Return [X, Y] of the center of cell containing provided text 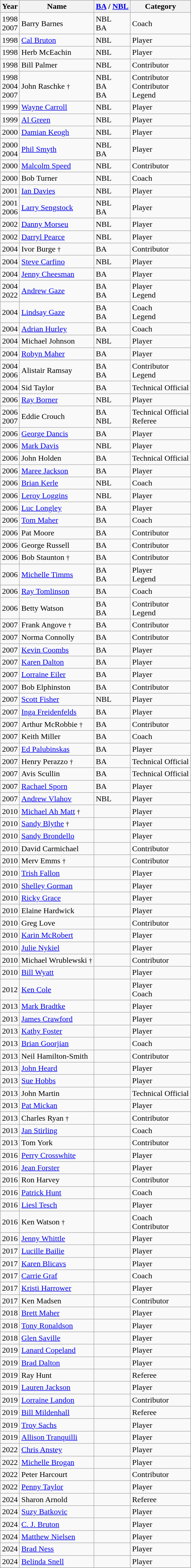
2001 [10, 191]
John Holden [57, 458]
Chris Anstey [57, 1450]
Arthur McRobbie † [57, 724]
Eddie Crouch [57, 416]
Lindsay Gaze [57, 312]
NBLBABA [112, 86]
Ed Palubinskas [57, 749]
Adrian Hurley [57, 329]
Tony Ronaldson [57, 1326]
Michelle Brogan [57, 1462]
Scott Fisher [57, 699]
Lorraine Eiler [57, 675]
Brad Dalton [57, 1363]
20062007 [10, 416]
Brian Kerle [57, 483]
Technical OfficialReferee [161, 416]
Avis Scullin [57, 774]
Glen Saville [57, 1338]
Julie Nykiel [57, 948]
Shelley Gorman [57, 886]
Bill Palmer [57, 65]
Damian Keogh [57, 132]
Malcolm Speed [57, 166]
Neil Hamilton-Smith [57, 1056]
Luc Longley [57, 508]
David Carmichael [57, 849]
Michelle Timms [57, 574]
Peter Harcourt [57, 1475]
Herb McEachin [57, 53]
Sid Taylor [57, 387]
Ken Cole [57, 989]
John Martin [57, 1093]
Carrie Graf [57, 1276]
Matthew Nielsen [57, 1537]
Jan Stirling [57, 1130]
Allison Tranquilli [57, 1437]
Kevin Coombs [57, 650]
Andrew Gaze [57, 291]
Barry Barnes [57, 23]
Karen Dalton [57, 662]
20002004 [10, 149]
Larry Sengstock [57, 208]
Bill Wyatt [57, 973]
Penny Taylor [57, 1487]
George Russell [57, 545]
Ray Borner [57, 400]
Lanard Copeland [57, 1350]
Wayne Carroll [57, 107]
Jenny Cheesman [57, 274]
Ivor Burge † [57, 249]
Brad Ness [57, 1549]
Bob Turner [57, 178]
Kathy Foster [57, 1031]
Mark Davis [57, 446]
Al Green [57, 120]
Brett Maher [57, 1313]
Lucille Bailie [57, 1251]
Henry Perazzo † [57, 761]
Suzy Batkovic [57, 1512]
Steve Carfino [57, 262]
Keith Miller [57, 737]
Rachael Sporn [57, 786]
Elaine Hardwick [57, 911]
PlayerCoach [161, 989]
Darryl Pearce [57, 237]
19982007 [10, 23]
Jean Forster [57, 1168]
Merv Emms † [57, 861]
Frank Angove † [57, 625]
Phil Smyth [57, 149]
John Raschke † [57, 86]
CoachLegend [161, 312]
Michael Ah Matt † [57, 811]
Troy Sachs [57, 1425]
Michael Johnson [57, 341]
Ray Hunt [57, 1375]
2012 [10, 989]
Patrick Hunt [57, 1192]
Perry Crosswhite [57, 1155]
Brian Goorjian [57, 1043]
John Heard [57, 1068]
ContributorContributorLegend [161, 86]
Ken Madsen [57, 1301]
Karen Blicavs [57, 1264]
Betty Watson [57, 608]
Robyn Maher [57, 354]
Belinda Snell [57, 1561]
Category [161, 7]
Leroy Loggins [57, 496]
James Crawford [57, 1019]
Mark Bradtke [57, 1006]
Jenny Whittle [57, 1238]
Greg Love [57, 923]
Charles Ryan † [57, 1118]
George Dancis [57, 434]
Inga Freidenfelds [57, 712]
Ray Tomlinson [57, 591]
Trish Fallon [57, 873]
BA / NBL [112, 7]
Karin McRobert [57, 935]
Pat Moore [57, 533]
Ian Davies [57, 191]
C. J. Bruton [57, 1524]
Kristi Harrower [57, 1288]
Norma Connolly [57, 637]
Pat Mickan [57, 1106]
Name [57, 7]
Bill Mildenhall [57, 1412]
Sandy Blythe † [57, 823]
Maree Jackson [57, 471]
Ken Watson † [57, 1222]
Year [10, 7]
Andrew Vlahov [57, 799]
20042022 [10, 291]
Lorraine Landon [57, 1400]
Ricky Grace [57, 898]
Cal Bruton [57, 40]
20012006 [10, 208]
Sharon Arnold [57, 1499]
Danny Morseu [57, 224]
Alistair Ramsay [57, 371]
Bob Staunton † [57, 558]
BANBL [112, 416]
Bob Elphinston [57, 687]
Ron Harvey [57, 1180]
Sandy Brondello [57, 836]
Sue Hobbs [57, 1081]
Tom Maher [57, 520]
Michael Wrublewski † [57, 960]
20042006 [10, 371]
CoachContributor [161, 1222]
Lauren Jackson [57, 1388]
Liesl Tesch [57, 1205]
199820042007 [10, 86]
Tom York [57, 1143]
